Return [x, y] of the center of cell containing provided text 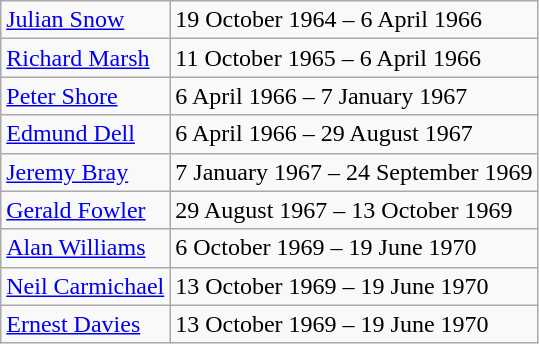
6 April 1966 – 29 August 1967 [354, 134]
Jeremy Bray [86, 172]
Peter Shore [86, 96]
7 January 1967 – 24 September 1969 [354, 172]
Richard Marsh [86, 58]
11 October 1965 – 6 April 1966 [354, 58]
Edmund Dell [86, 134]
6 April 1966 – 7 January 1967 [354, 96]
Neil Carmichael [86, 286]
29 August 1967 – 13 October 1969 [354, 210]
Ernest Davies [86, 324]
Gerald Fowler [86, 210]
Julian Snow [86, 20]
Alan Williams [86, 248]
6 October 1969 – 19 June 1970 [354, 248]
19 October 1964 – 6 April 1966 [354, 20]
